Detect which cell encompasses the target text, then output its [X, Y] center coordinate. 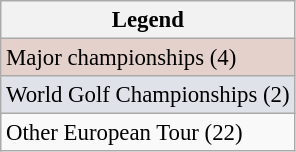
Major championships (4) [148, 58]
Legend [148, 20]
Other European Tour (22) [148, 133]
World Golf Championships (2) [148, 95]
